Output the (x, y) coordinate of the center of the cell containing the given text.  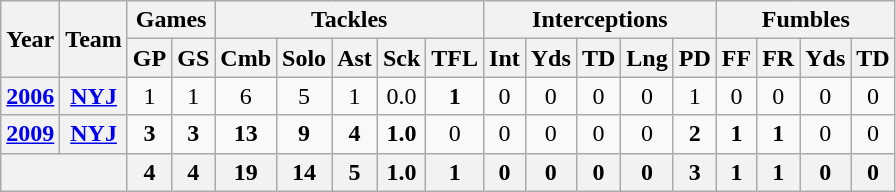
GP (149, 58)
2 (694, 134)
2009 (30, 134)
FF (736, 58)
Int (505, 58)
Team (94, 39)
TFL (455, 58)
2006 (30, 96)
Sck (401, 58)
Cmb (246, 58)
FR (778, 58)
Tackles (350, 20)
14 (304, 172)
Interceptions (600, 20)
13 (246, 134)
Year (30, 39)
PD (694, 58)
9 (304, 134)
19 (246, 172)
Fumbles (806, 20)
Ast (355, 58)
Solo (304, 58)
0.0 (401, 96)
Games (170, 20)
6 (246, 96)
Lng (647, 58)
GS (194, 58)
